Scan for the cell matching the given text and deliver its (X, Y) coordinate at center. 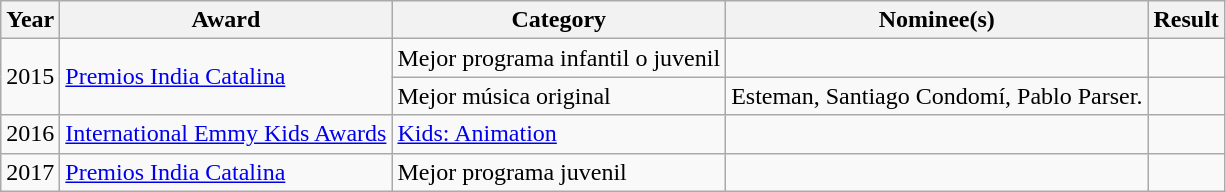
Kids: Animation (559, 134)
2016 (30, 134)
Mejor música original (559, 96)
Year (30, 20)
Category (559, 20)
Nominee(s) (937, 20)
Result (1186, 20)
International Emmy Kids Awards (226, 134)
Mejor programa juvenil (559, 172)
Award (226, 20)
Esteman, Santiago Condomí, Pablo Parser. (937, 96)
2015 (30, 77)
2017 (30, 172)
Mejor programa infantil o juvenil (559, 58)
